Search for the cell housing the specified text and yield its [X, Y] center coordinate. 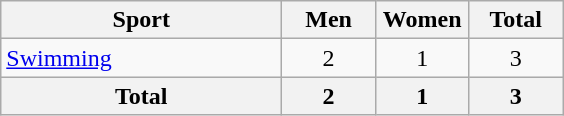
Swimming [142, 58]
Sport [142, 20]
Men [329, 20]
Women [422, 20]
